Search for the cell housing the specified text and yield its [x, y] center coordinate. 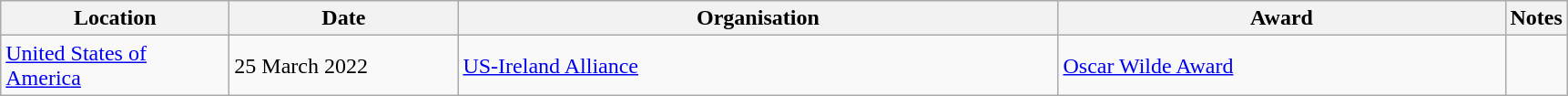
Date [344, 18]
United States of America [115, 66]
US-Ireland Alliance [758, 66]
25 March 2022 [344, 66]
Award [1282, 18]
Location [115, 18]
Oscar Wilde Award [1282, 66]
Organisation [758, 18]
Notes [1536, 18]
